Return the [x, y] coordinate for the center point of the cell that contains the specified text.  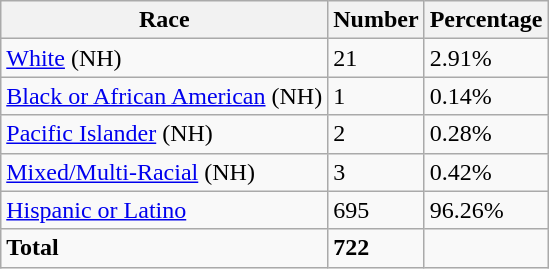
0.14% [486, 96]
Hispanic or Latino [164, 210]
2 [376, 134]
3 [376, 172]
Black or African American (NH) [164, 96]
Race [164, 20]
Number [376, 20]
0.42% [486, 172]
722 [376, 248]
Pacific Islander (NH) [164, 134]
695 [376, 210]
21 [376, 58]
96.26% [486, 210]
Percentage [486, 20]
White (NH) [164, 58]
0.28% [486, 134]
Mixed/Multi-Racial (NH) [164, 172]
Total [164, 248]
2.91% [486, 58]
1 [376, 96]
